Search for the cell housing the specified text and yield its (X, Y) center coordinate. 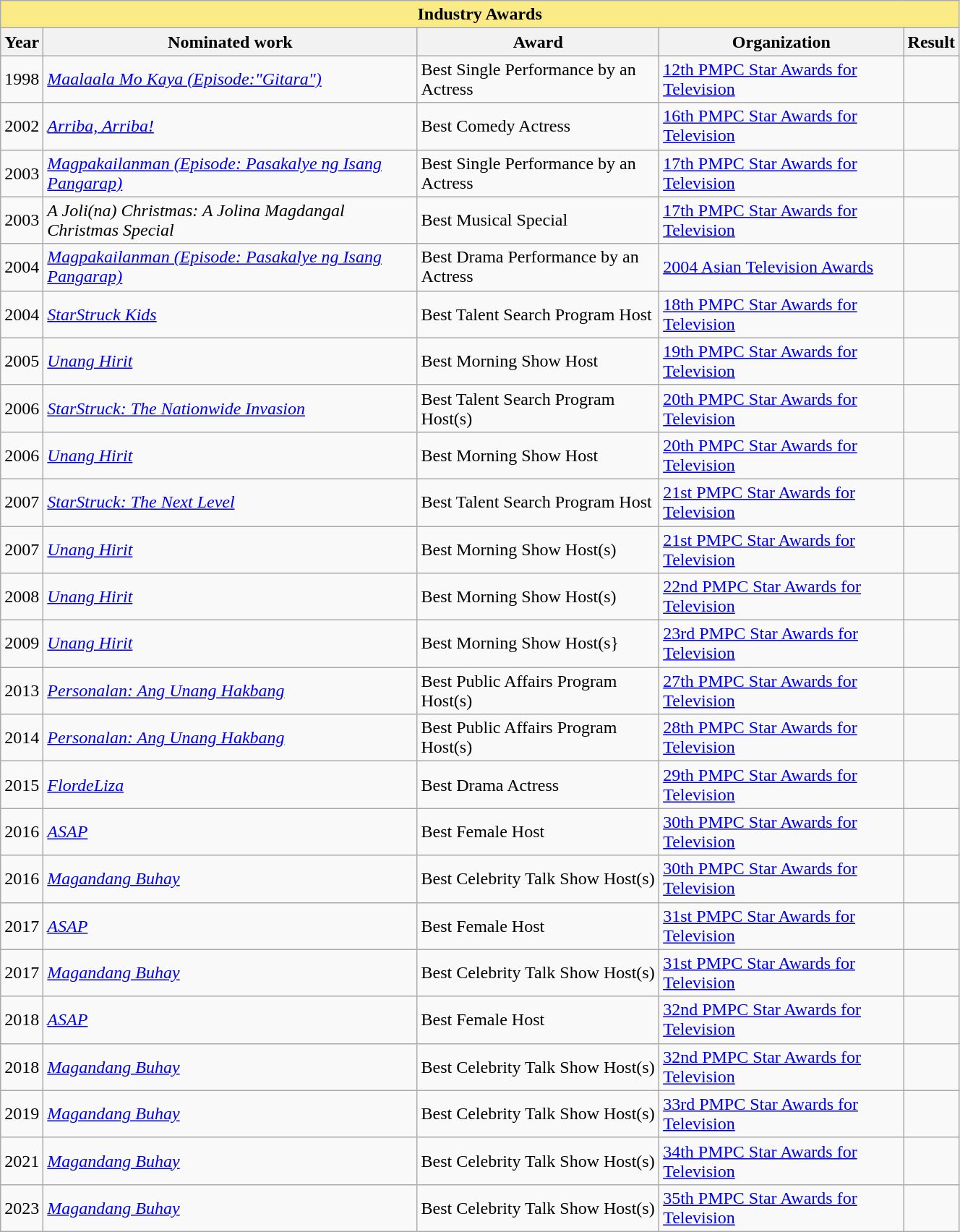
16th PMPC Star Awards for Television (781, 126)
2015 (22, 785)
Award (538, 42)
Industry Awards (480, 14)
FlordeLiza (230, 785)
35th PMPC Star Awards for Television (781, 1207)
Best Musical Special (538, 220)
28th PMPC Star Awards for Television (781, 737)
2008 (22, 597)
StarStruck: The Nationwide Invasion (230, 408)
23rd PMPC Star Awards for Television (781, 643)
Maalaala Mo Kaya (Episode:"Gitara") (230, 80)
Best Morning Show Host(s} (538, 643)
StarStruck Kids (230, 314)
Best Drama Performance by an Actress (538, 268)
Arriba, Arriba! (230, 126)
33rd PMPC Star Awards for Television (781, 1113)
2002 (22, 126)
Organization (781, 42)
2019 (22, 1113)
1998 (22, 80)
Nominated work (230, 42)
12th PMPC Star Awards for Television (781, 80)
StarStruck: The Next Level (230, 502)
Best Comedy Actress (538, 126)
2013 (22, 691)
Result (931, 42)
34th PMPC Star Awards for Television (781, 1161)
2005 (22, 362)
27th PMPC Star Awards for Television (781, 691)
19th PMPC Star Awards for Television (781, 362)
Best Talent Search Program Host(s) (538, 408)
Year (22, 42)
2023 (22, 1207)
2021 (22, 1161)
A Joli(na) Christmas: A Jolina Magdangal Christmas Special (230, 220)
2004 Asian Television Awards (781, 268)
2014 (22, 737)
29th PMPC Star Awards for Television (781, 785)
22nd PMPC Star Awards for Television (781, 597)
Best Drama Actress (538, 785)
2009 (22, 643)
18th PMPC Star Awards for Television (781, 314)
